Return the (x, y) coordinate for the center point of the cell that contains the specified text.  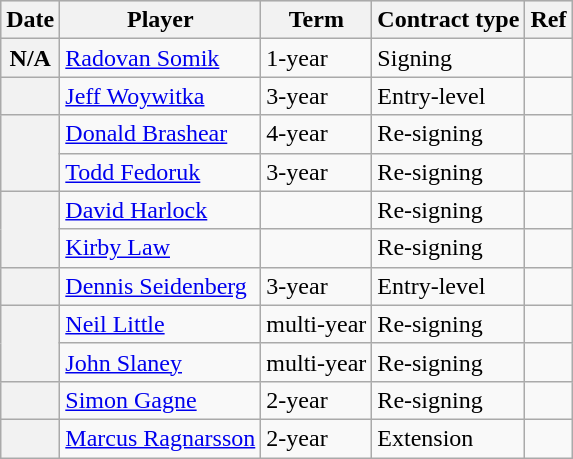
Radovan Somik (160, 58)
John Slaney (160, 362)
1-year (316, 58)
Neil Little (160, 324)
Player (160, 20)
Extension (448, 438)
Marcus Ragnarsson (160, 438)
Kirby Law (160, 248)
Term (316, 20)
Jeff Woywitka (160, 96)
David Harlock (160, 210)
N/A (30, 58)
Dennis Seidenberg (160, 286)
Simon Gagne (160, 400)
Donald Brashear (160, 134)
Contract type (448, 20)
Todd Fedoruk (160, 172)
Signing (448, 58)
4-year (316, 134)
Ref (548, 20)
Date (30, 20)
